Find where the given text appears and provide that cell's center as [X, Y] coordinate. 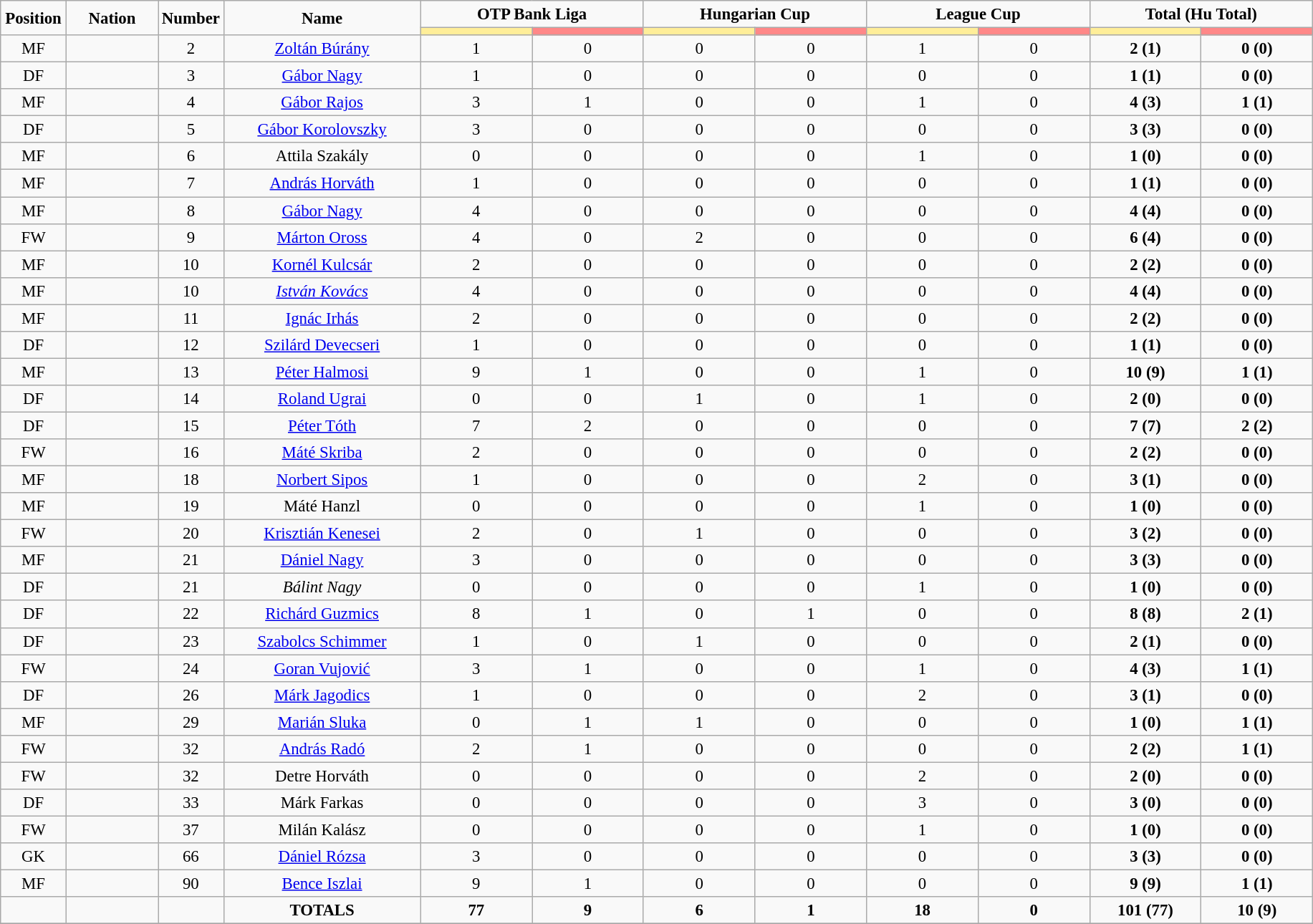
3 (0) [1145, 803]
István Kovács [322, 291]
Dániel Nagy [322, 560]
26 [191, 695]
GK [34, 857]
6 (4) [1145, 237]
Name [322, 18]
24 [191, 668]
Márk Farkas [322, 803]
Krisztián Kenesei [322, 534]
Roland Ugrai [322, 399]
András Horváth [322, 183]
Norbert Sipos [322, 480]
11 [191, 318]
Márk Jagodics [322, 695]
23 [191, 641]
Attila Szakály [322, 157]
Gábor Korolovszky [322, 130]
Marián Sluka [322, 722]
9 (9) [1145, 884]
Máté Hanzl [322, 506]
101 (77) [1145, 910]
16 [191, 453]
OTP Bank Liga [532, 14]
Position [34, 18]
András Radó [322, 749]
66 [191, 857]
TOTALS [322, 910]
Milán Kalász [322, 829]
Richárd Guzmics [322, 615]
Máté Skriba [322, 453]
3 (2) [1145, 534]
Márton Oross [322, 237]
7 (7) [1145, 425]
Kornél Kulcsár [322, 264]
5 [191, 130]
Hungarian Cup [755, 14]
19 [191, 506]
Detre Horváth [322, 776]
12 [191, 345]
13 [191, 372]
Bálint Nagy [322, 587]
22 [191, 615]
Nation [112, 18]
Péter Tóth [322, 425]
20 [191, 534]
8 (8) [1145, 615]
Szabolcs Schimmer [322, 641]
Number [191, 18]
League Cup [978, 14]
Bence Iszlai [322, 884]
77 [476, 910]
Zoltán Búrány [322, 49]
Péter Halmosi [322, 372]
Total (Hu Total) [1201, 14]
15 [191, 425]
Gábor Rajos [322, 102]
Ignác Irhás [322, 318]
Goran Vujović [322, 668]
33 [191, 803]
14 [191, 399]
Szilárd Devecseri [322, 345]
37 [191, 829]
90 [191, 884]
29 [191, 722]
Dániel Rózsa [322, 857]
